Detect which cell encompasses the target text, then output its [x, y] center coordinate. 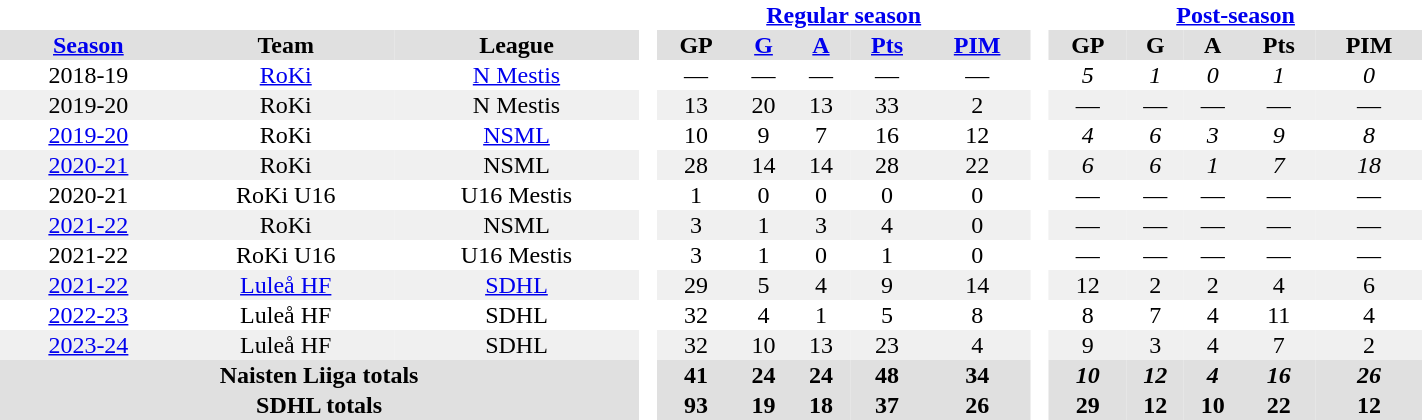
2018-19 [88, 75]
19 [764, 405]
League [517, 45]
Team [286, 45]
20 [764, 105]
34 [977, 375]
48 [888, 375]
Season [88, 45]
37 [888, 405]
93 [696, 405]
Regular season [844, 15]
2023-24 [88, 345]
2022-23 [88, 315]
33 [888, 105]
SDHL totals [319, 405]
41 [696, 375]
Naisten Liiga totals [319, 375]
23 [888, 345]
11 [1280, 315]
Post-season [1236, 15]
